From the cell containing the given text, extract its center point as (X, Y) coordinate. 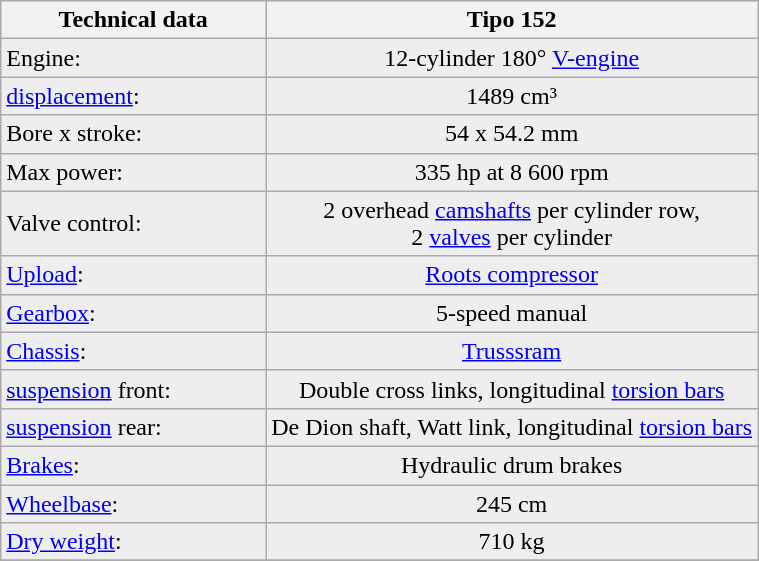
Bore x stroke: (134, 134)
Trusssram (512, 351)
Upload: (134, 275)
335 hp at 8 600 rpm (512, 172)
Engine: (134, 58)
Max power: (134, 172)
Wheelbase: (134, 503)
Double cross links, longitudinal torsion bars (512, 389)
54 x 54.2 mm (512, 134)
2 overhead camshafts per cylinder row,2 valves per cylinder (512, 224)
Valve control: (134, 224)
Hydraulic drum brakes (512, 465)
1489 cm³ (512, 96)
5-speed manual (512, 313)
suspension rear: (134, 427)
710 kg (512, 542)
245 cm (512, 503)
De Dion shaft, Watt link, longitudinal torsion bars (512, 427)
Tipo 152 (512, 20)
Dry weight: (134, 542)
Brakes: (134, 465)
Roots compressor (512, 275)
Technical data (134, 20)
12-cylinder 180° V-engine (512, 58)
Chassis: (134, 351)
suspension front: (134, 389)
displacement: (134, 96)
Gearbox: (134, 313)
